Output the [x, y] coordinate of the center of the cell containing the given text.  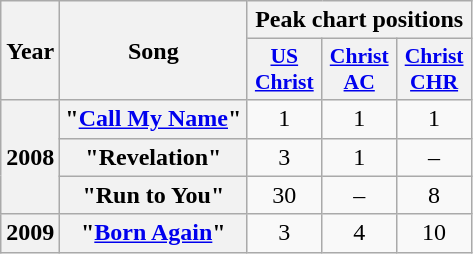
Peak chart positions [360, 20]
30 [284, 195]
8 [434, 195]
"Call My Name" [154, 119]
"Run to You" [154, 195]
Christ AC [360, 70]
4 [360, 233]
Song [154, 50]
US Christ [284, 70]
10 [434, 233]
"Born Again" [154, 233]
2009 [30, 233]
2008 [30, 157]
"Revelation" [154, 157]
Christ CHR [434, 70]
Year [30, 50]
